Return the [x, y] coordinate for the center point of the cell that contains the specified text.  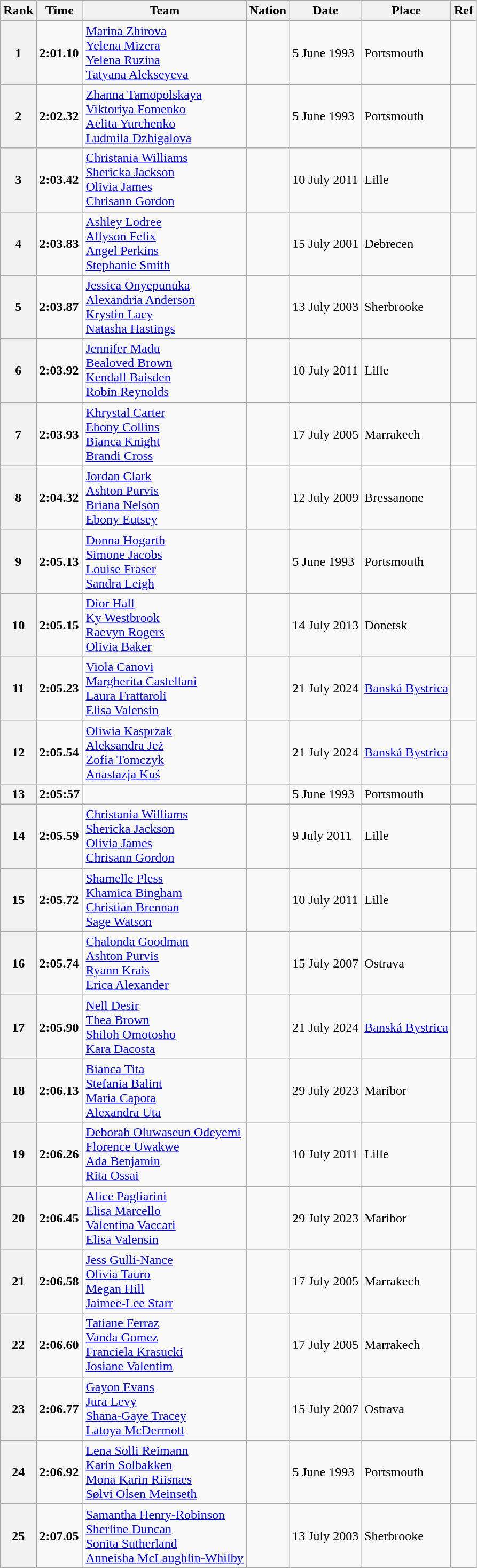
Jordan ClarkAshton PurvisBriana NelsonEbony Eutsey [165, 498]
Chalonda GoodmanAshton PurvisRyann KraisErica Alexander [165, 964]
14 [18, 837]
Date [326, 11]
Ref [464, 11]
13 [18, 794]
15 [18, 900]
15 July 2001 [326, 244]
2:05:57 [60, 794]
Oliwia KasprzakAleksandra JeżZofia TomczykAnastazja Kuś [165, 752]
9 [18, 561]
Nell DesirThea BrownShiloh OmotoshoKara Dacosta [165, 1027]
16 [18, 964]
Jessica OnyepunukaAlexandria AndersonKrystin LacyNatasha Hastings [165, 307]
Samantha Henry-RobinsonSherline DuncanSonita SutherlandAnneisha McLaughlin-Whilby [165, 1535]
18 [18, 1091]
2:06.45 [60, 1218]
Donetsk [406, 625]
Alice PagliariniElisa MarcelloValentina VaccariElisa Valensin [165, 1218]
10 [18, 625]
Team [165, 11]
2:05.74 [60, 964]
2:05.54 [60, 752]
Bianca TitaStefania BalintMaria CapotaAlexandra Uta [165, 1091]
2:05.23 [60, 688]
2:03.93 [60, 434]
2:06.26 [60, 1154]
Jess Gulli-NanceOlivia TauroMegan HillJaimee-Lee Starr [165, 1281]
21 [18, 1281]
Marina ZhirovaYelena MizeraYelena RuzinaTatyana Alekseyeva [165, 52]
2:05.72 [60, 900]
6 [18, 371]
Bressanone [406, 498]
2:06.58 [60, 1281]
2:02.32 [60, 116]
Viola CanoviMargherita CastellaniLaura FrattaroliElisa Valensin [165, 688]
12 [18, 752]
2:07.05 [60, 1535]
Gayon EvansJura LevyShana-Gaye TraceyLatoya McDermott [165, 1408]
12 July 2009 [326, 498]
24 [18, 1472]
2:05.59 [60, 837]
2:03.92 [60, 371]
Lena Solli ReimannKarin SolbakkenMona Karin RiisnæsSølvi Olsen Meinseth [165, 1472]
20 [18, 1218]
2:04.32 [60, 498]
2:05.90 [60, 1027]
Shamelle PlessKhamica BinghamChristian BrennanSage Watson [165, 900]
2 [18, 116]
2:01.10 [60, 52]
7 [18, 434]
Debrecen [406, 244]
Zhanna TamopolskayaViktoriya FomenkoAelita YurchenkoLudmila Dzhigalova [165, 116]
2:06.92 [60, 1472]
3 [18, 180]
2:05.15 [60, 625]
Deborah Oluwaseun OdeyemiFlorence UwakweAda BenjaminRita Ossai [165, 1154]
2:06.13 [60, 1091]
5 [18, 307]
8 [18, 498]
Time [60, 11]
Dior HallKy WestbrookRaevyn RogersOlivia Baker [165, 625]
Ashley LodreeAllyson FelixAngel PerkinsStephanie Smith [165, 244]
Place [406, 11]
Rank [18, 11]
2:06.60 [60, 1345]
11 [18, 688]
Nation [268, 11]
Jennifer MaduBealoved BrownKendall BaisdenRobin Reynolds [165, 371]
2:03.83 [60, 244]
Tatiane FerrazVanda GomezFranciela KrasuckiJosiane Valentim [165, 1345]
Khrystal CarterEbony CollinsBianca KnightBrandi Cross [165, 434]
1 [18, 52]
22 [18, 1345]
Donna HogarthSimone JacobsLouise FraserSandra Leigh [165, 561]
19 [18, 1154]
14 July 2013 [326, 625]
25 [18, 1535]
23 [18, 1408]
2:06.77 [60, 1408]
2:03.87 [60, 307]
2:03.42 [60, 180]
9 July 2011 [326, 837]
4 [18, 244]
2:05.13 [60, 561]
17 [18, 1027]
